Search for the cell housing the specified text and yield its [X, Y] center coordinate. 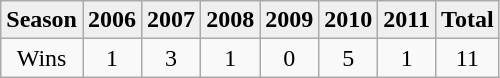
Wins [42, 58]
2010 [348, 20]
11 [468, 58]
2008 [230, 20]
2006 [112, 20]
2009 [290, 20]
0 [290, 58]
2011 [407, 20]
Total [468, 20]
3 [172, 58]
2007 [172, 20]
5 [348, 58]
Season [42, 20]
